Scan for the cell matching the given text and deliver its [x, y] coordinate at center. 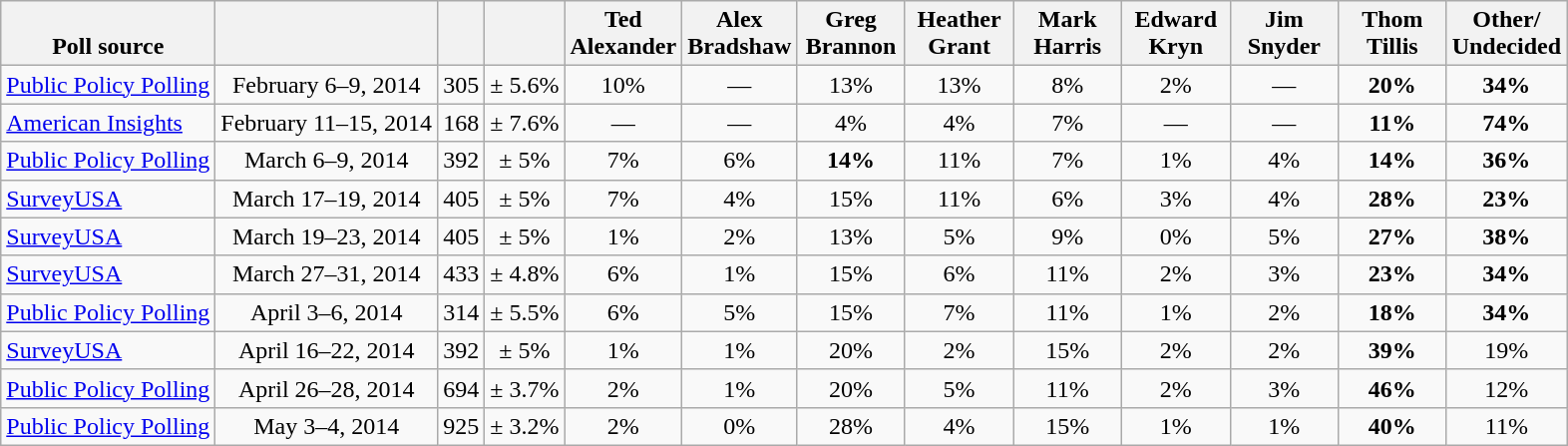
168 [461, 123]
EdwardKryn [1175, 34]
39% [1392, 350]
March 27–31, 2014 [327, 274]
314 [461, 312]
February 11–15, 2014 [327, 123]
April 3–6, 2014 [327, 312]
March 19–23, 2014 [327, 236]
9% [1067, 236]
± 5.5% [525, 312]
HeatherGrant [960, 34]
305 [461, 85]
38% [1506, 236]
JimSnyder [1285, 34]
925 [461, 426]
AlexBradshaw [740, 34]
February 6–9, 2014 [327, 85]
ThomTillis [1392, 34]
March 17–19, 2014 [327, 199]
GregBrannon [852, 34]
74% [1506, 123]
American Insights [108, 123]
8% [1067, 85]
18% [1392, 312]
TedAlexander [623, 34]
27% [1392, 236]
April 26–28, 2014 [327, 388]
± 7.6% [525, 123]
MarkHarris [1067, 34]
± 3.2% [525, 426]
433 [461, 274]
36% [1506, 161]
40% [1392, 426]
46% [1392, 388]
19% [1506, 350]
April 16–22, 2014 [327, 350]
± 4.8% [525, 274]
Other/Undecided [1506, 34]
10% [623, 85]
May 3–4, 2014 [327, 426]
± 3.7% [525, 388]
12% [1506, 388]
694 [461, 388]
March 6–9, 2014 [327, 161]
Poll source [108, 34]
± 5.6% [525, 85]
